Output the [X, Y] coordinate of the center of the cell containing the given text.  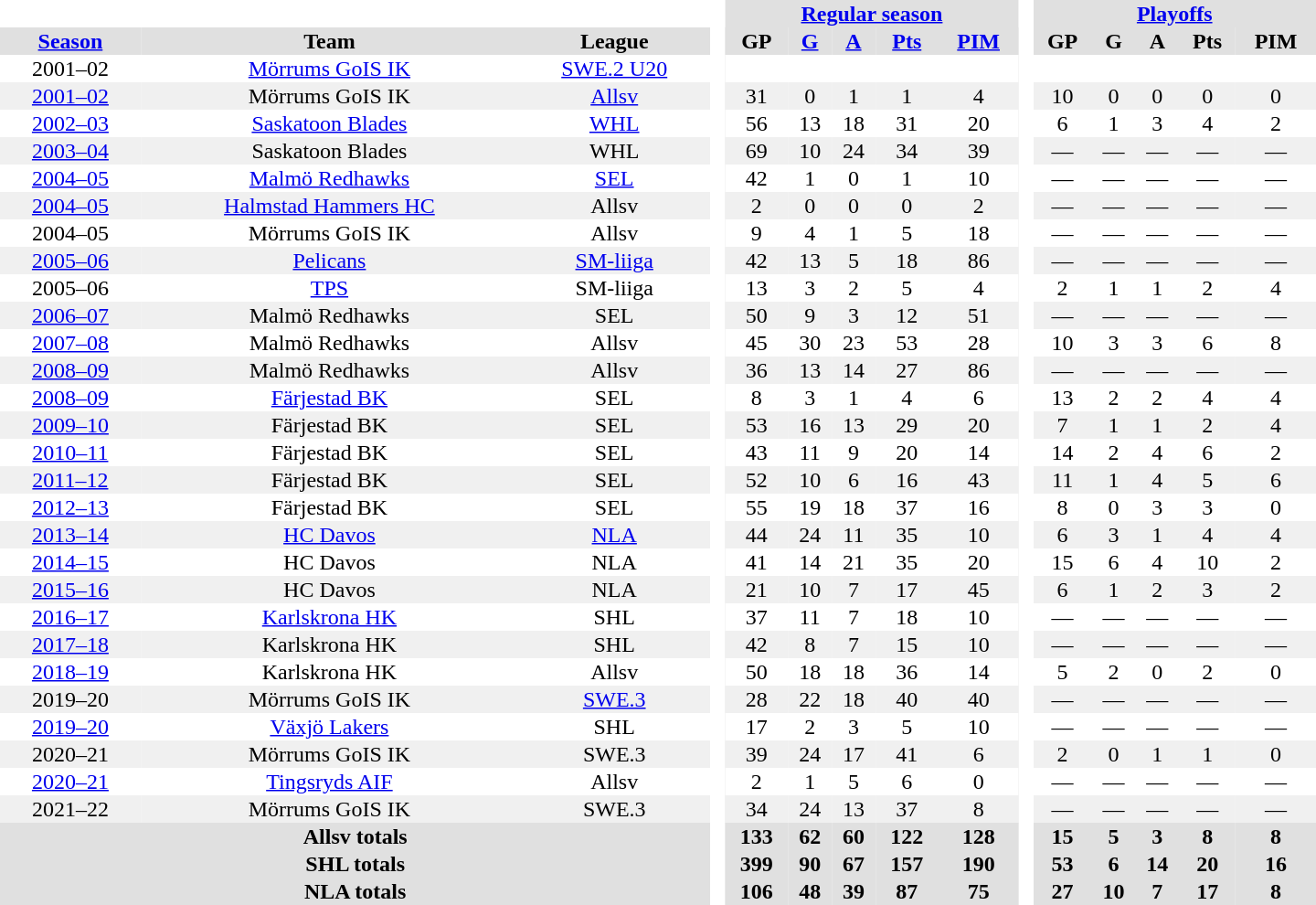
2011–12 [70, 480]
106 [757, 891]
48 [810, 891]
67 [854, 864]
75 [979, 891]
2003–04 [70, 151]
157 [907, 864]
2010–11 [70, 452]
55 [757, 507]
399 [757, 864]
League [614, 41]
2016–17 [70, 617]
133 [757, 836]
2007–08 [70, 343]
90 [810, 864]
29 [907, 425]
87 [907, 891]
2015–16 [70, 590]
2018–19 [70, 672]
Tingsryds AIF [329, 782]
23 [854, 343]
2009–10 [70, 425]
Team [329, 41]
2012–13 [70, 507]
56 [757, 123]
2014–15 [70, 562]
2006–07 [70, 315]
30 [810, 343]
Växjö Lakers [329, 727]
SHL totals [355, 864]
Regular season [872, 14]
122 [907, 836]
2013–14 [70, 535]
2021–22 [70, 809]
44 [757, 535]
12 [907, 315]
Halmstad Hammers HC [329, 206]
60 [854, 836]
52 [757, 480]
62 [810, 836]
2002–03 [70, 123]
NLA totals [355, 891]
SWE.2 U20 [614, 69]
Pelicans [329, 261]
Allsv totals [355, 836]
69 [757, 151]
19 [810, 507]
Season [70, 41]
22 [810, 699]
51 [979, 315]
Playoffs [1174, 14]
2017–18 [70, 644]
128 [979, 836]
TPS [329, 288]
190 [979, 864]
